Capture the cell that displays the provided text and extract its (X, Y) central coordinate. 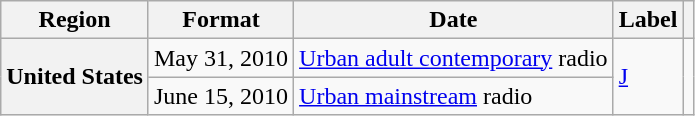
May 31, 2010 (220, 58)
J (648, 77)
June 15, 2010 (220, 96)
Urban adult contemporary radio (454, 58)
United States (75, 77)
Label (648, 20)
Region (75, 20)
Urban mainstream radio (454, 96)
Date (454, 20)
Format (220, 20)
